For the text-containing cell, return its midpoint in (x, y) coordinate format. 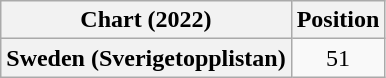
Position (338, 20)
51 (338, 58)
Chart (2022) (146, 20)
Sweden (Sverigetopplistan) (146, 58)
